Scan for the cell matching the given text and deliver its [X, Y] coordinate at center. 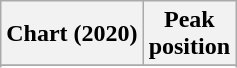
Chart (2020) [72, 34]
Peakposition [189, 34]
